Detect which cell encompasses the target text, then output its [x, y] center coordinate. 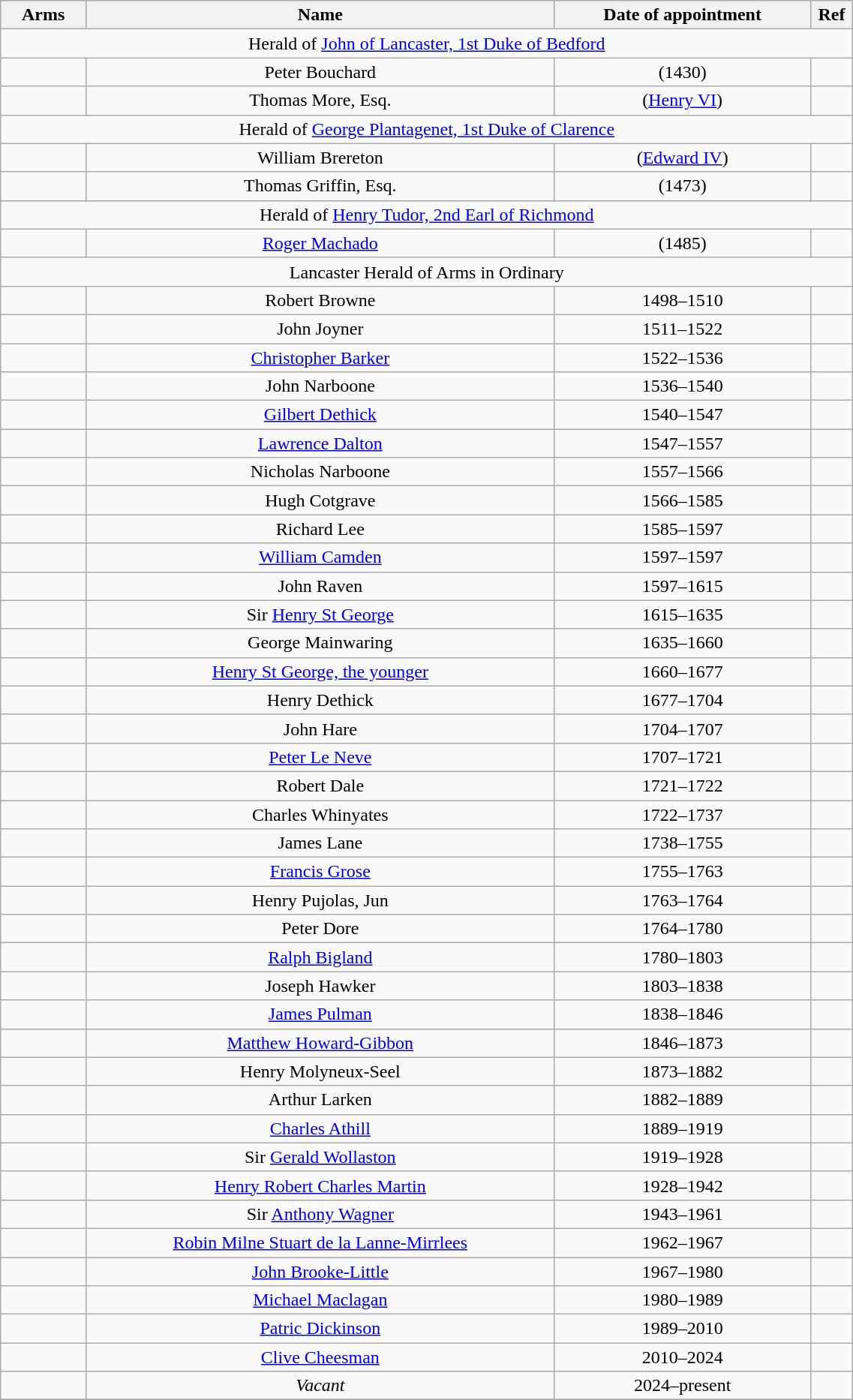
Lawrence Dalton [320, 443]
Robert Dale [320, 786]
Ref [831, 15]
Michael Maclagan [320, 1300]
(Edward IV) [683, 158]
1498–1510 [683, 300]
Date of appointment [683, 15]
1540–1547 [683, 415]
Robin Milne Stuart de la Lanne-Mirrlees [320, 1242]
1943–1961 [683, 1214]
(1430) [683, 72]
1704–1707 [683, 729]
Peter Dore [320, 929]
Robert Browne [320, 300]
James Pulman [320, 1014]
(Henry VI) [683, 101]
John Brooke-Little [320, 1272]
Sir Anthony Wagner [320, 1214]
1962–1967 [683, 1242]
1597–1597 [683, 557]
1557–1566 [683, 472]
Thomas Griffin, Esq. [320, 186]
Gilbert Dethick [320, 415]
John Joyner [320, 329]
John Hare [320, 729]
1707–1721 [683, 757]
William Brereton [320, 158]
John Narboone [320, 386]
Joseph Hawker [320, 986]
1873–1882 [683, 1071]
Francis Grose [320, 872]
Henry Pujolas, Jun [320, 900]
William Camden [320, 557]
Peter Le Neve [320, 757]
1615–1635 [683, 614]
2024–present [683, 1386]
Thomas More, Esq. [320, 101]
(1473) [683, 186]
1928–1942 [683, 1185]
Charles Athill [320, 1128]
George Mainwaring [320, 643]
1846–1873 [683, 1043]
1989–2010 [683, 1329]
Sir Henry St George [320, 614]
1547–1557 [683, 443]
1838–1846 [683, 1014]
1780–1803 [683, 957]
Arthur Larken [320, 1100]
1889–1919 [683, 1128]
1722–1737 [683, 814]
Peter Bouchard [320, 72]
Richard Lee [320, 529]
1919–1928 [683, 1157]
1980–1989 [683, 1300]
Roger Machado [320, 243]
1536–1540 [683, 386]
1755–1763 [683, 872]
1764–1780 [683, 929]
John Raven [320, 586]
Sir Gerald Wollaston [320, 1157]
Henry Robert Charles Martin [320, 1185]
1882–1889 [683, 1100]
Matthew Howard-Gibbon [320, 1043]
Henry St George, the younger [320, 671]
1738–1755 [683, 843]
Henry Molyneux-Seel [320, 1071]
1803–1838 [683, 986]
1585–1597 [683, 529]
Name [320, 15]
James Lane [320, 843]
Patric Dickinson [320, 1329]
Lancaster Herald of Arms in Ordinary [427, 272]
Herald of John of Lancaster, 1st Duke of Bedford [427, 44]
Ralph Bigland [320, 957]
Hugh Cotgrave [320, 500]
1967–1980 [683, 1272]
Christopher Barker [320, 358]
1511–1522 [683, 329]
Herald of George Plantagenet, 1st Duke of Clarence [427, 129]
Vacant [320, 1386]
1522–1536 [683, 358]
1721–1722 [683, 786]
Charles Whinyates [320, 814]
1677–1704 [683, 700]
2010–2024 [683, 1357]
Henry Dethick [320, 700]
1635–1660 [683, 643]
Herald of Henry Tudor, 2nd Earl of Richmond [427, 215]
1597–1615 [683, 586]
Arms [44, 15]
(1485) [683, 243]
1763–1764 [683, 900]
Clive Cheesman [320, 1357]
1660–1677 [683, 671]
1566–1585 [683, 500]
Nicholas Narboone [320, 472]
